Output the [X, Y] coordinate of the center of the cell containing the given text.  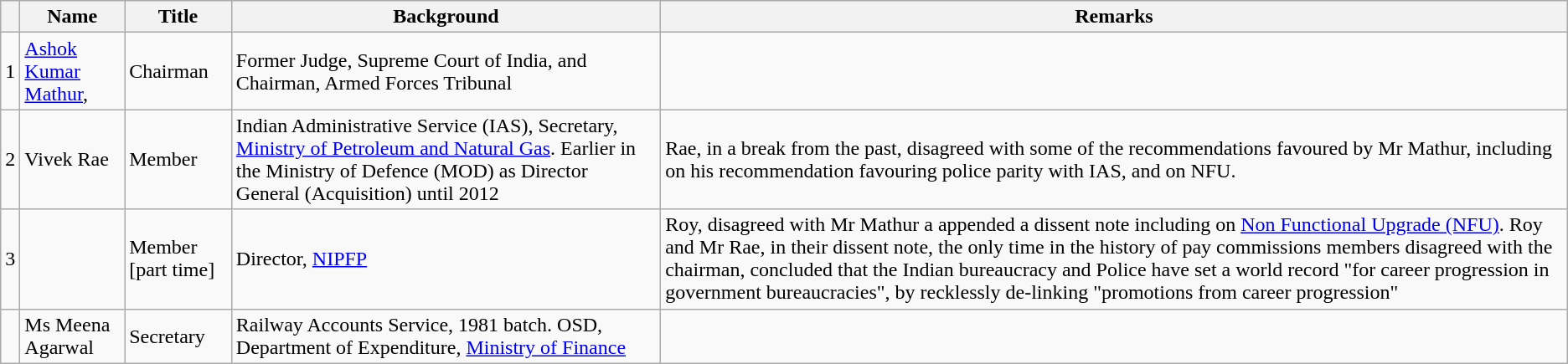
Name [72, 17]
3 [10, 259]
Secretary [178, 336]
Railway Accounts Service, 1981 batch. OSD, Department of Expenditure, Ministry of Finance [446, 336]
Chairman [178, 71]
Title [178, 17]
Ashok Kumar Mathur, [72, 71]
Ms Meena Agarwal [72, 336]
Vivek Rae [72, 159]
Former Judge, Supreme Court of India, and Chairman, Armed Forces Tribunal [446, 71]
Remarks [1114, 17]
Background [446, 17]
1 [10, 71]
Member [part time] [178, 259]
2 [10, 159]
Director, NIPFP [446, 259]
Member [178, 159]
